Capture the cell that displays the provided text and extract its [X, Y] central coordinate. 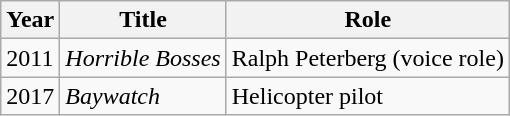
Title [143, 20]
2011 [30, 58]
Baywatch [143, 96]
Horrible Bosses [143, 58]
Helicopter pilot [368, 96]
Role [368, 20]
Year [30, 20]
2017 [30, 96]
Ralph Peterberg (voice role) [368, 58]
